Find where the given text appears and provide that cell's center as [x, y] coordinate. 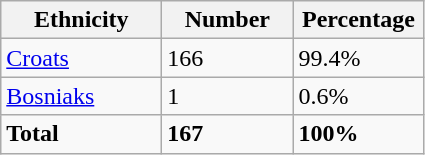
Number [228, 20]
100% [358, 134]
Total [82, 134]
166 [228, 58]
Bosniaks [82, 96]
1 [228, 96]
99.4% [358, 58]
Ethnicity [82, 20]
Percentage [358, 20]
167 [228, 134]
Croats [82, 58]
0.6% [358, 96]
